Return the [X, Y] coordinate for the center point of the cell that contains the specified text.  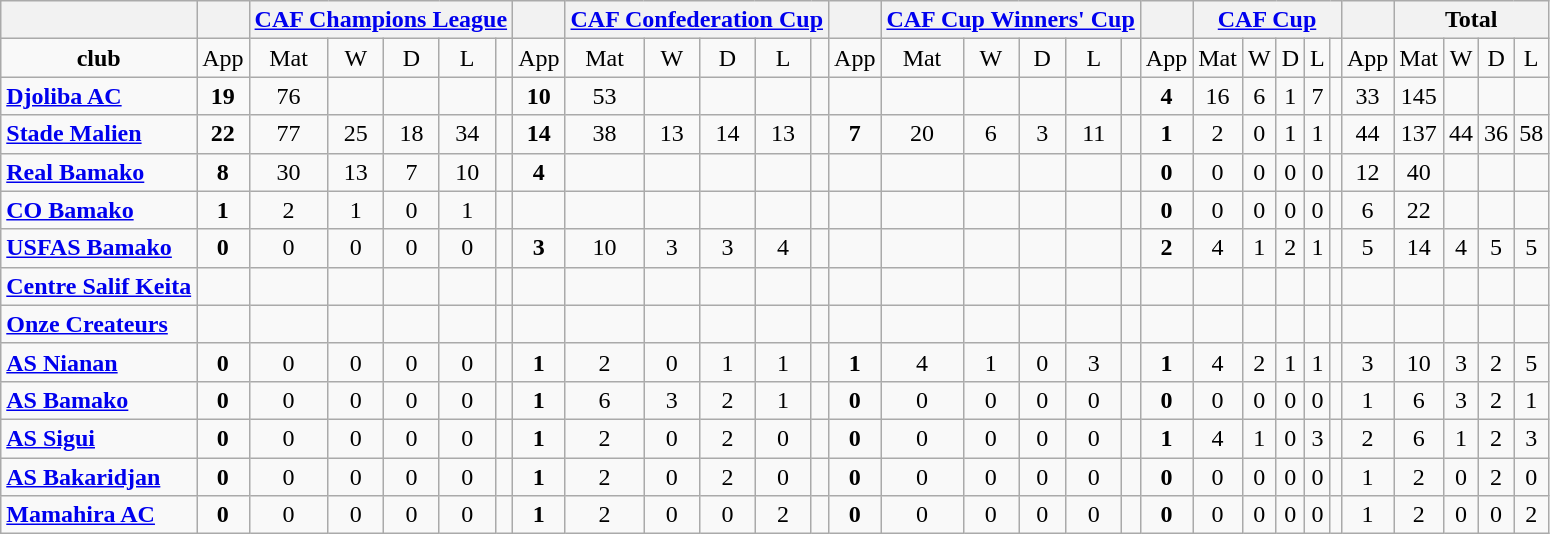
8 [223, 172]
25 [356, 134]
USFAS Bamako [99, 248]
20 [922, 134]
76 [288, 96]
34 [467, 134]
137 [1419, 134]
33 [1367, 96]
Total [1472, 20]
77 [288, 134]
Stade Malien [99, 134]
AS Bakaridjan [99, 477]
12 [1367, 172]
58 [1532, 134]
38 [604, 134]
Djoliba AC [99, 96]
36 [1496, 134]
Mamahira AC [99, 515]
CAF Confederation Cup [697, 20]
CAF Cup [1268, 20]
30 [288, 172]
Real Bamako [99, 172]
18 [412, 134]
145 [1419, 96]
16 [1218, 96]
19 [223, 96]
CO Bamako [99, 210]
AS Bamako [99, 400]
club [99, 58]
11 [1094, 134]
CAF Champions League [381, 20]
40 [1419, 172]
AS Nianan [99, 362]
AS Sigui [99, 438]
53 [604, 96]
CAF Cup Winners' Cup [1010, 20]
Onze Createurs [99, 324]
Centre Salif Keita [99, 286]
